Return the [x, y] coordinate for the center point of the cell that contains the specified text.  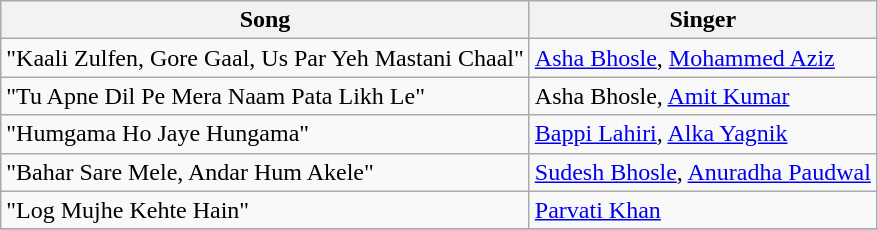
"Kaali Zulfen, Gore Gaal, Us Par Yeh Mastani Chaal" [266, 58]
"Bahar Sare Mele, Andar Hum Akele" [266, 172]
Bappi Lahiri, Alka Yagnik [702, 134]
"Tu Apne Dil Pe Mera Naam Pata Likh Le" [266, 96]
"Humgama Ho Jaye Hungama" [266, 134]
Sudesh Bhosle, Anuradha Paudwal [702, 172]
"Log Mujhe Kehte Hain" [266, 210]
Asha Bhosle, Amit Kumar [702, 96]
Asha Bhosle, Mohammed Aziz [702, 58]
Singer [702, 20]
Song [266, 20]
Parvati Khan [702, 210]
